Output the [x, y] coordinate of the center of the cell containing the given text.  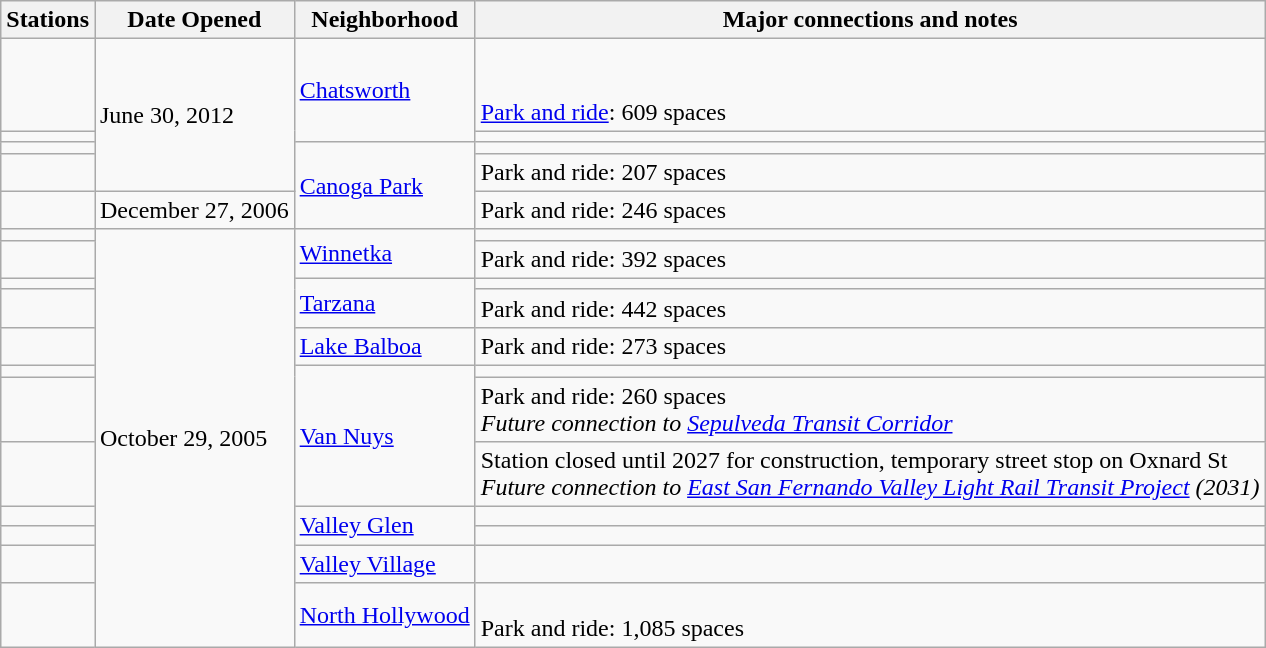
Winnetka [384, 254]
Park and ride: 1,085 spaces [870, 616]
Van Nuys [384, 436]
Lake Balboa [384, 346]
Park and ride: 442 spaces [870, 308]
Stations [48, 20]
October 29, 2005 [194, 438]
Park and ride: 392 spaces [870, 259]
Park and ride: 273 spaces [870, 346]
Park and ride: 246 spaces [870, 210]
Park and ride: 609 spaces [870, 85]
Date Opened [194, 20]
Canoga Park [384, 186]
North Hollywood [384, 616]
Park and ride: 260 spaces Future connection to Sepulveda Transit Corridor [870, 408]
Chatsworth [384, 90]
June 30, 2012 [194, 115]
Tarzana [384, 302]
Park and ride: 207 spaces [870, 172]
Major connections and notes [870, 20]
Valley Glen [384, 526]
December 27, 2006 [194, 210]
Valley Village [384, 564]
Neighborhood [384, 20]
